Extract the [x, y] coordinate from the center of the cell holding the provided text.  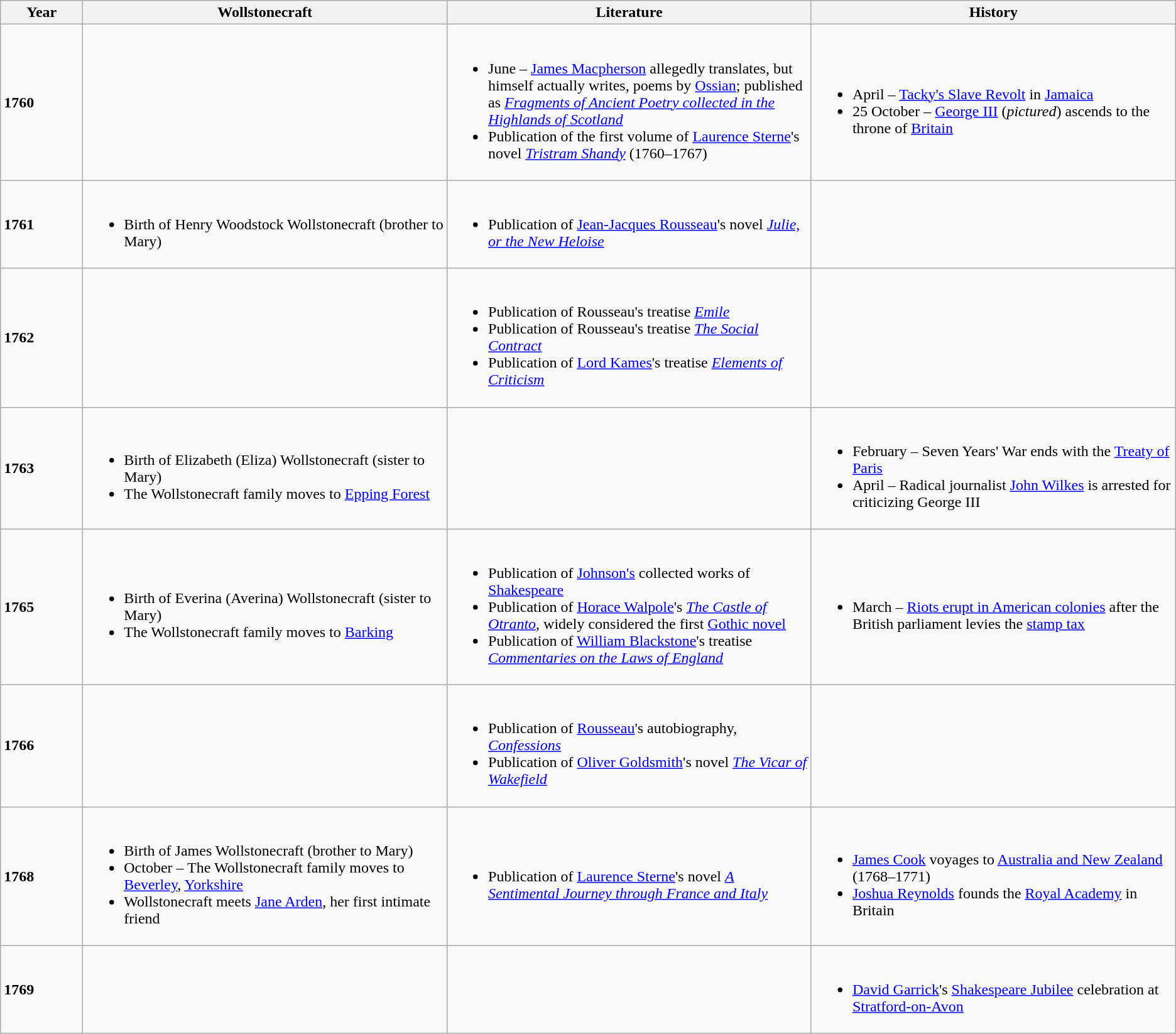
Birth of Henry Woodstock Wollstonecraft (brother to Mary) [265, 224]
April – Tacky's Slave Revolt in Jamaica25 October – George III (pictured) ascends to the throne of Britain [993, 102]
1765 [41, 607]
Birth of Elizabeth (Eliza) Wollstonecraft (sister to Mary)The Wollstonecraft family moves to Epping Forest [265, 468]
March – Riots erupt in American colonies after the British parliament levies the stamp tax [993, 607]
1762 [41, 338]
History [993, 13]
Literature [629, 13]
1761 [41, 224]
Wollstonecraft [265, 13]
1763 [41, 468]
Publication of Jean-Jacques Rousseau's novel Julie, or the New Heloise [629, 224]
James Cook voyages to Australia and New Zealand (1768–1771)Joshua Reynolds founds the Royal Academy in Britain [993, 876]
Birth of Everina (Averina) Wollstonecraft (sister to Mary)The Wollstonecraft family moves to Barking [265, 607]
February – Seven Years' War ends with the Treaty of ParisApril – Radical journalist John Wilkes is arrested for criticizing George III [993, 468]
1769 [41, 989]
1760 [41, 102]
1766 [41, 746]
1768 [41, 876]
Publication of Laurence Sterne's novel A Sentimental Journey through France and Italy [629, 876]
David Garrick's Shakespeare Jubilee celebration at Stratford-on-Avon [993, 989]
Publication of Rousseau's autobiography, ConfessionsPublication of Oliver Goldsmith's novel The Vicar of Wakefield [629, 746]
Year [41, 13]
